Find where the given text appears and provide that cell's center as [x, y] coordinate. 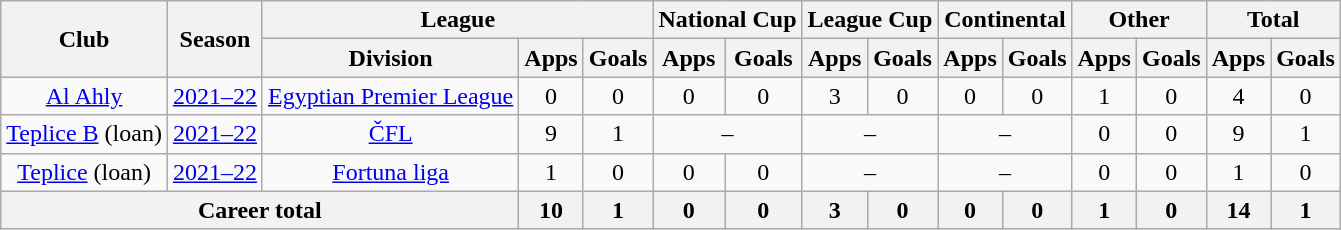
Other [1139, 20]
Teplice (loan) [84, 172]
National Cup [728, 20]
Fortuna liga [390, 172]
Division [390, 58]
Total [1273, 20]
Season [214, 39]
Egyptian Premier League [390, 96]
ČFL [390, 134]
League Cup [870, 20]
Career total [260, 210]
10 [551, 210]
League [457, 20]
4 [1238, 96]
Al Ahly [84, 96]
Continental [1005, 20]
14 [1238, 210]
Teplice B (loan) [84, 134]
Club [84, 39]
